Search for the cell housing the specified text and yield its [X, Y] center coordinate. 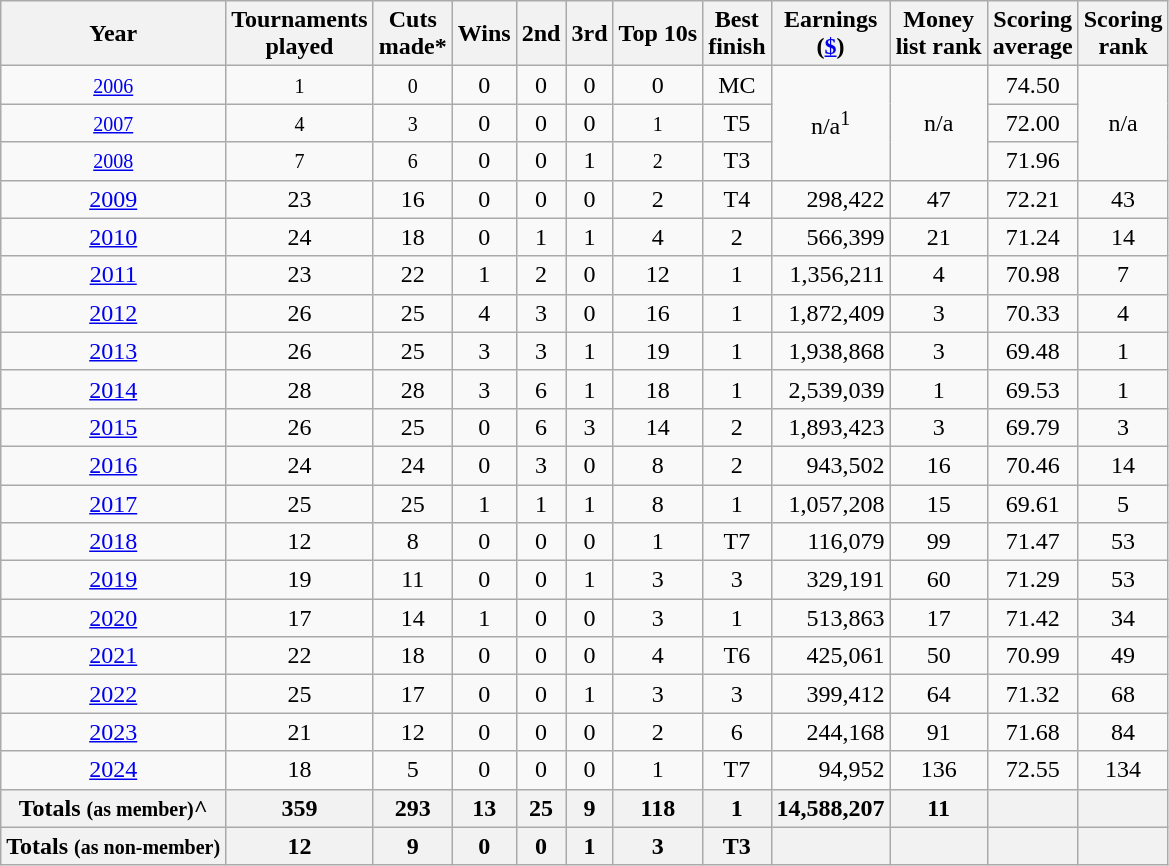
1,057,208 [830, 503]
74.50 [1032, 85]
136 [938, 770]
298,422 [830, 199]
2013 [114, 351]
2010 [114, 237]
2020 [114, 618]
1,938,868 [830, 351]
2006 [114, 85]
Totals (as non-member) [114, 846]
69.61 [1032, 503]
2022 [114, 694]
943,502 [830, 465]
72.55 [1032, 770]
2014 [114, 389]
60 [938, 580]
70.98 [1032, 275]
n/a1 [830, 123]
T4 [737, 199]
94,952 [830, 770]
118 [658, 808]
Tournaments played [300, 34]
T6 [737, 656]
70.33 [1032, 313]
2024 [114, 770]
513,863 [830, 618]
72.00 [1032, 123]
13 [484, 808]
Best finish [737, 34]
99 [938, 542]
134 [1123, 770]
2008 [114, 161]
1,893,423 [830, 427]
71.47 [1032, 542]
2,539,039 [830, 389]
2009 [114, 199]
Scoringrank [1123, 34]
2016 [114, 465]
3rd [590, 34]
244,168 [830, 732]
293 [412, 808]
2023 [114, 732]
14,588,207 [830, 808]
69.48 [1032, 351]
49 [1123, 656]
71.29 [1032, 580]
2018 [114, 542]
70.46 [1032, 465]
47 [938, 199]
64 [938, 694]
Earnings($) [830, 34]
34 [1123, 618]
2007 [114, 123]
43 [1123, 199]
69.53 [1032, 389]
566,399 [830, 237]
T5 [737, 123]
Scoring average [1032, 34]
71.68 [1032, 732]
116,079 [830, 542]
71.96 [1032, 161]
71.24 [1032, 237]
Money list rank [938, 34]
70.99 [1032, 656]
1,356,211 [830, 275]
84 [1123, 732]
2021 [114, 656]
399,412 [830, 694]
2012 [114, 313]
1,872,409 [830, 313]
Top 10s [658, 34]
71.42 [1032, 618]
2017 [114, 503]
Wins [484, 34]
329,191 [830, 580]
15 [938, 503]
69.79 [1032, 427]
2019 [114, 580]
68 [1123, 694]
359 [300, 808]
91 [938, 732]
2011 [114, 275]
2015 [114, 427]
72.21 [1032, 199]
Totals (as member)^ [114, 808]
2nd [541, 34]
MC [737, 85]
50 [938, 656]
Cuts made* [412, 34]
71.32 [1032, 694]
425,061 [830, 656]
Year [114, 34]
